From the cell containing the given text, extract its center point as (X, Y) coordinate. 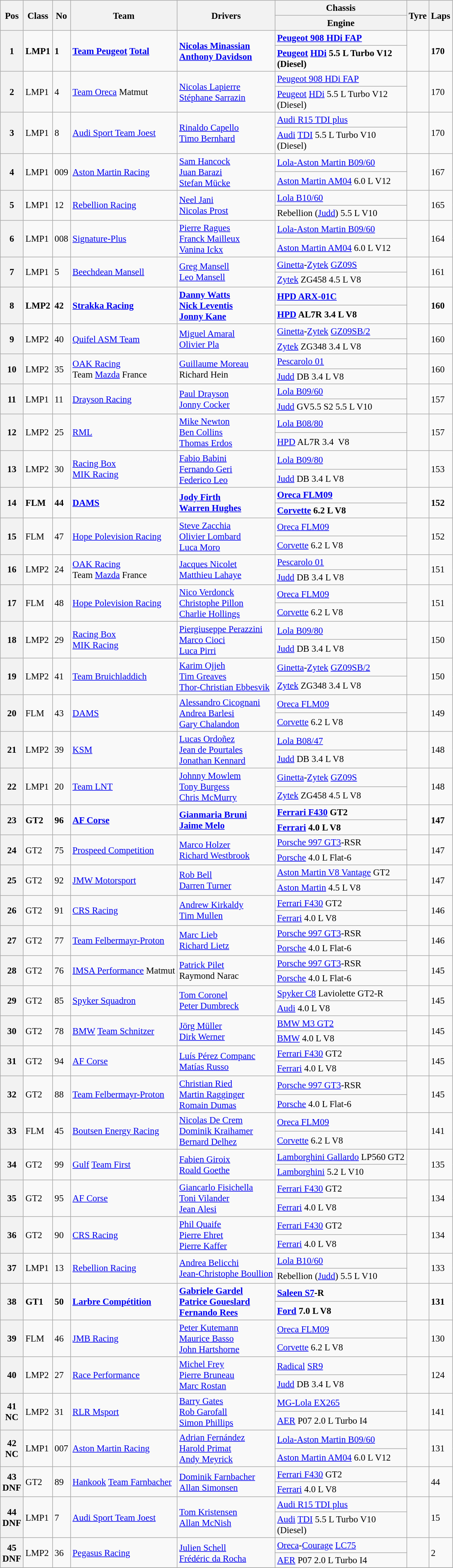
Jacques Nicolet Matthieu Lahaye (226, 569)
85 (62, 1000)
Greg Mansell Leo Mansell (226, 272)
Team LNT (124, 787)
96 (62, 820)
Steve Zacchia Olivier Lombard Luca Moro (226, 536)
Dominik Farnbacher Allan Simonsen (226, 1482)
Nicolas Lapierre Stéphane Sarrazin (226, 92)
Mike Newton Ben Collins Thomas Erdos (226, 432)
Aston Martin 4.5 L V8 (341, 888)
94 (62, 1061)
26 (12, 911)
Saleen S7-R (341, 1293)
Danny Watts Nick Leventis Jonny Kane (226, 305)
007 (62, 1449)
Chassis (341, 8)
HPD AL7R 3.4 L V8 (341, 315)
76 (62, 971)
Quifel ASM Team (124, 339)
Oreca-Courage LC75 (341, 1546)
Radical SR9 (341, 1366)
149 (441, 713)
HPD AL7R 3.4 V8 (341, 442)
47 (62, 536)
164 (441, 238)
38 (12, 1302)
14 (12, 503)
Karim Ojjeh Tim Greaves Thor-Christian Ebbesvik (226, 677)
6 (12, 238)
IMSA Performance Matmut (124, 971)
KSM (124, 750)
JMB Racing (124, 1338)
Giancarlo Fisichella Toni Vilander Jean Alesi (226, 1198)
16 (12, 569)
43DNF (12, 1482)
Peter Kutemann Maurice Basso John Hartshorne (226, 1338)
Neel Jani Nicolas Prost (226, 205)
Guillaume Moreau Richard Hein (226, 369)
Nicolas De Crem Dominik Kraihamer Bernard Delhez (226, 1131)
Johnny Mowlem Tony Burgess Chris McMurry (226, 787)
Luís Pérez Companc Matías Russo (226, 1061)
42 (62, 305)
45 (62, 1131)
BMW Team Schnitzer (124, 1031)
Tyre (418, 15)
009 (62, 172)
Barry Gates Rob Garofall Simon Phillips (226, 1412)
28 (12, 971)
Rob Bell Darren Turner (226, 880)
RML (124, 432)
91 (62, 911)
Pos (12, 15)
Julien Schell Frédéric da Rocha (226, 1553)
Team Peugeot Total (124, 51)
Aston Martin V8 Vantage GT2 (341, 873)
48 (62, 603)
Boutsen Energy Racing (124, 1131)
Phil Quaife Pierre Ehret Pierre Kaffer (226, 1235)
Jörg Müller Dirk Werner (226, 1031)
Larbre Compétition (124, 1302)
90 (62, 1235)
Christian Ried Martin Ragginger Romain Dumas (226, 1095)
22 (12, 787)
Audi 4.0 L V8 (341, 1008)
Piergiuseppe Perazzini Marco Cioci Luca Pirri (226, 640)
45DNF (12, 1553)
Paul Drayson Jonny Cocker (226, 399)
Andrea Belicchi Jean-Christophe Boullion (226, 1268)
Gianmaria Bruni Jaime Melo (226, 820)
Team Bruichladdich (124, 677)
RLR Msport (124, 1412)
Patrick Pilet Raymond Narac (226, 971)
Spyker C8 Laviolette GT2-R (341, 993)
008 (62, 238)
41NC (12, 1412)
Lamborghini 5.2 L V10 (341, 1172)
89 (62, 1482)
41 (62, 677)
9 (12, 339)
Lucas Ordoñez Jean de Pourtales Jonathan Kennard (226, 750)
46 (62, 1338)
34 (12, 1165)
Ford 7.0 L V8 (341, 1311)
Judd GV5.5 S2 5.5 L V10 (341, 407)
21 (12, 750)
19 (12, 677)
99 (62, 1165)
BMW M3 GT2 (341, 1023)
37 (12, 1268)
Alessandro Cicognani Andrea Barlesi Gary Chalandon (226, 713)
Laps (441, 15)
Team (124, 15)
Class (38, 15)
18 (12, 640)
33 (12, 1131)
161 (441, 272)
Pegasus Racing (124, 1553)
Lola B08/47 (341, 741)
133 (441, 1268)
Gulf Team First (124, 1165)
3 (12, 133)
JMW Motorsport (124, 880)
Marco Holzer Richard Westbrook (226, 850)
23 (12, 820)
Michel Frey Pierre Bruneau Marc Rostan (226, 1375)
Pierre Ragues Franck Mailleux Vanina Ickx (226, 238)
Lamborghini Gallardo LP560 GT2 (341, 1157)
50 (62, 1302)
Drivers (226, 15)
32 (12, 1095)
BMW 4.0 L V8 (341, 1039)
GT1 (38, 1302)
Beechdean Mansell (124, 272)
Lola B08/80 (341, 423)
Sam Hancock Juan Barazi Stefan Mücke (226, 172)
Andrew Kirkaldy Tim Mullen (226, 911)
Engine (341, 23)
17 (12, 603)
165 (441, 205)
88 (62, 1095)
Gabriele Gardel Patrice Goueslard Fernando Rees (226, 1302)
Nico Verdonck Christophe Pillon Charlie Hollings (226, 603)
Lola B09/60 (341, 392)
Jody Firth Warren Hughes (226, 503)
Miguel Amaral Olivier Pla (226, 339)
10 (12, 369)
Nicolas Minassian Anthony Davidson (226, 51)
42NC (12, 1449)
43 (62, 713)
No (62, 15)
135 (441, 1165)
130 (441, 1338)
Team Oreca Matmut (124, 92)
Hankook Team Farnbacher (124, 1482)
Tom Coronel Peter Dumbreck (226, 1000)
Fabien Giroix Roald Goethe (226, 1165)
Drayson Racing (124, 399)
MG-Lola EX265 (341, 1402)
153 (441, 469)
167 (441, 172)
Spyker Squadron (124, 1000)
Fabio Babini Fernando Geri Federico Leo (226, 469)
Signature-Plus (124, 238)
Adrian Fernández Harold Primat Andy Meyrick (226, 1449)
44DNF (12, 1517)
Marc Lieb Richard Lietz (226, 940)
Tom Kristensen Allan McNish (226, 1517)
95 (62, 1198)
77 (62, 940)
Race Performance (124, 1375)
75 (62, 850)
Prospeed Competition (124, 850)
Rinaldo Capello Timo Bernhard (226, 133)
HPD ARX-01C (341, 296)
92 (62, 880)
78 (62, 1031)
Strakka Racing (124, 305)
124 (441, 1375)
